Detect which cell encompasses the target text, then output its [X, Y] center coordinate. 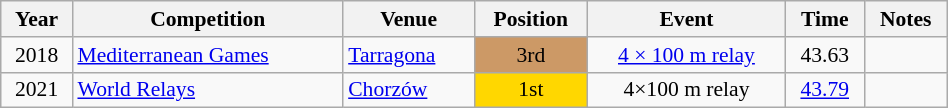
Event [687, 19]
4×100 m relay [687, 90]
Year [37, 19]
Tarragona [408, 55]
Chorzów [408, 90]
43.79 [824, 90]
3rd [531, 55]
Venue [408, 19]
World Relays [208, 90]
2021 [37, 90]
Mediterranean Games [208, 55]
43.63 [824, 55]
Competition [208, 19]
1st [531, 90]
2018 [37, 55]
4 × 100 m relay [687, 55]
Time [824, 19]
Notes [906, 19]
Position [531, 19]
